Determine the [x, y] coordinate at the center of the cell enclosing the given text.  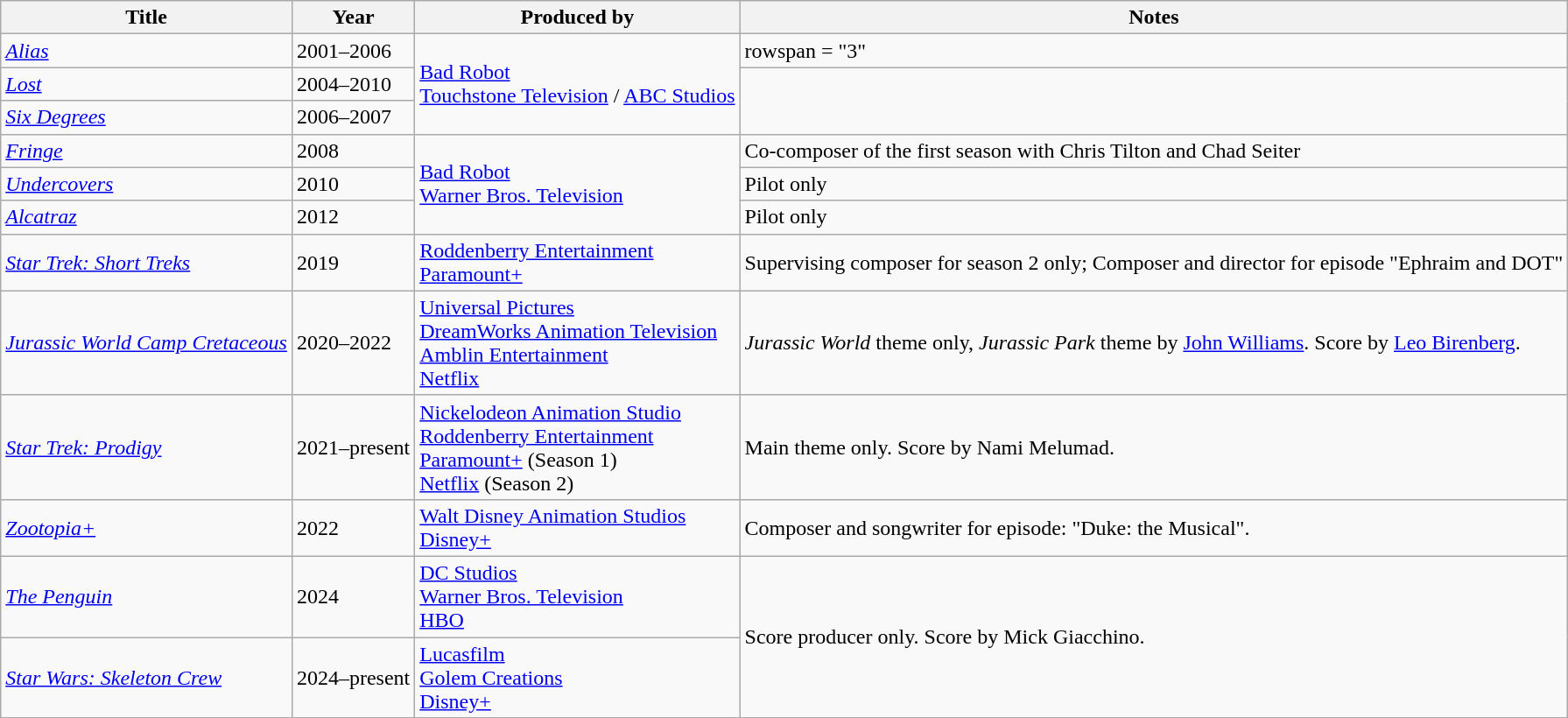
Lost [147, 84]
Universal PicturesDreamWorks Animation TelevisionAmblin EntertainmentNetflix [578, 343]
Year [353, 18]
Undercovers [147, 184]
LucasfilmGolem CreationsDisney+ [578, 678]
Six Degrees [147, 117]
Fringe [147, 151]
Alcatraz [147, 217]
Walt Disney Animation StudiosDisney+ [578, 527]
Bad RobotTouchstone Television / ABC Studios [578, 84]
Jurassic World theme only, Jurassic Park theme by John Williams. Score by Leo Birenberg. [1154, 343]
2008 [353, 151]
Zootopia+ [147, 527]
The Penguin [147, 596]
2006–2007 [353, 117]
Jurassic World Camp Cretaceous [147, 343]
Main theme only. Score by Nami Melumad. [1154, 447]
2012 [353, 217]
Co-composer of the first season with Chris Tilton and Chad Seiter [1154, 151]
Star Trek: Prodigy [147, 447]
Title [147, 18]
Composer and songwriter for episode: "Duke: the Musical". [1154, 527]
2024–present [353, 678]
2010 [353, 184]
Roddenberry EntertainmentParamount+ [578, 263]
2019 [353, 263]
rowspan = "3" [1154, 51]
Nickelodeon Animation StudioRoddenberry EntertainmentParamount+ (Season 1)Netflix (Season 2) [578, 447]
Supervising composer for season 2 only; Composer and director for episode "Ephraim and DOT" [1154, 263]
2021–present [353, 447]
2004–2010 [353, 84]
2024 [353, 596]
2001–2006 [353, 51]
Bad RobotWarner Bros. Television [578, 184]
Notes [1154, 18]
Star Wars: Skeleton Crew [147, 678]
Alias [147, 51]
Score producer only. Score by Mick Giacchino. [1154, 637]
2022 [353, 527]
DC StudiosWarner Bros. TelevisionHBO [578, 596]
Produced by [578, 18]
2020–2022 [353, 343]
Star Trek: Short Treks [147, 263]
